Capture the cell that displays the provided text and extract its (X, Y) central coordinate. 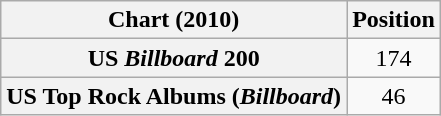
US Top Rock Albums (Billboard) (174, 96)
Chart (2010) (174, 20)
US Billboard 200 (174, 58)
46 (394, 96)
174 (394, 58)
Position (394, 20)
